Output the [x, y] coordinate of the center of the cell containing the given text.  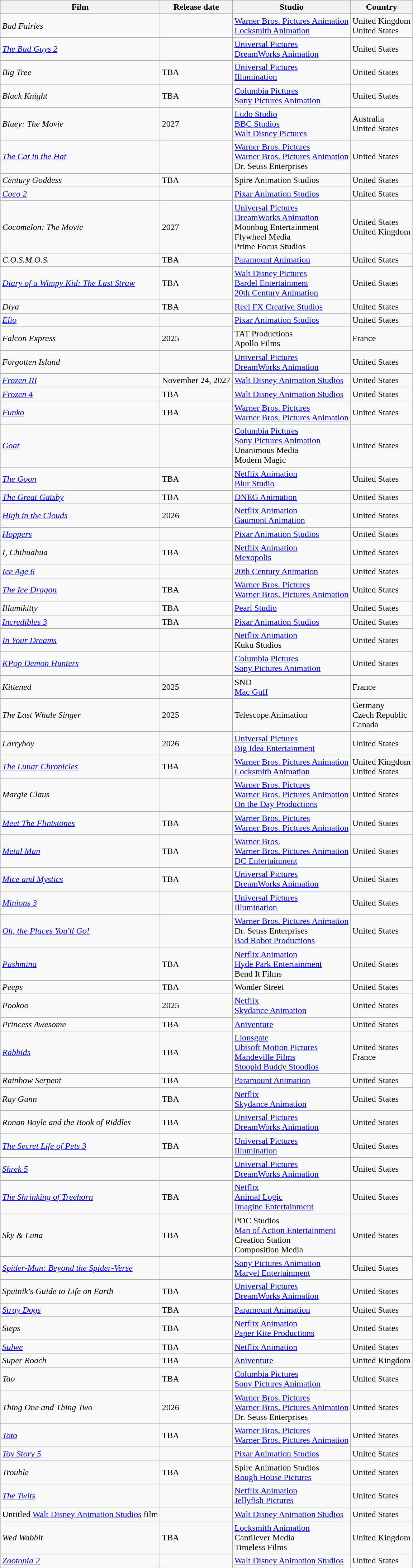
Rainbow Serpent [80, 1081]
Ice Age 6 [80, 571]
Margie Claus [80, 795]
Funko [80, 412]
Warner Bros. PicturesWarner Bros. Pictures AnimationOn the Day Productions [291, 795]
Tao [80, 1379]
United StatesUnited Kingdom [381, 227]
Sulwe [80, 1347]
I, Chihuahua [80, 552]
Walt Disney PicturesBardel Entertainment20th Century Animation [291, 283]
Spider-Man: Beyond the Spider-Verse [80, 1268]
Universal PicturesBig Idea Entertainment [291, 743]
Release date [196, 7]
POC StudiosMan of Action EntertainmentCreation StationComposition Media [291, 1235]
Kittened [80, 687]
Columbia PicturesSony Pictures AnimationUnanimous MediaModern Magic [291, 445]
Thing One and Thing Two [80, 1407]
The Ice Dragon [80, 590]
Steps [80, 1328]
Warner Bros. Pictures AnimationDr. Seuss EnterprisesBad Robot Productions [291, 931]
The Goon [80, 478]
Netflix AnimationGaumont Animation [291, 516]
Untitled Walt Disney Animation Studios film [80, 1514]
Netflix AnimationBlur Studio [291, 478]
Goat [80, 445]
Zootopia 2 [80, 1561]
Wed Wabbit [80, 1538]
The Lunar Chronicles [80, 767]
The Great Gatsby [80, 497]
Minions 3 [80, 902]
DNEG Animation [291, 497]
High in the Clouds [80, 516]
KPop Demon Hunters [80, 663]
Larryboy [80, 743]
Frozen 4 [80, 394]
Hoppers [80, 534]
Illumikitty [80, 608]
November 24, 2027 [196, 381]
Netflix AnimationPaper Kite Productions [291, 1328]
Toy Story 5 [80, 1454]
Rabbids [80, 1052]
Sky & Luna [80, 1235]
Black Knight [80, 95]
Reel FX Creative Studios [291, 307]
Bluey: The Movie [80, 124]
Telescope Animation [291, 715]
Mice and Mystics [80, 879]
Warner Bros.Warner Bros. Pictures AnimationDC Entertainment [291, 851]
Pearl Studio [291, 608]
The Cat in the Hat [80, 157]
United StatesFrance [381, 1052]
Peeps [80, 987]
Diary of a Wimpy Kid: The Last Straw [80, 283]
AustraliaUnited States [381, 124]
Incredibles 3 [80, 622]
Super Roach [80, 1360]
Big Tree [80, 72]
TAT ProductionsApollo Films [291, 339]
Century Goddess [80, 180]
The Secret Life of Pets 3 [80, 1146]
Netflix AnimationHyde Park EntertainmentBend It Films [291, 964]
Trouble [80, 1473]
The Twits [80, 1496]
Shrek 5 [80, 1169]
Ray Gunn [80, 1099]
Netflix AnimationJellyfish Pictures [291, 1496]
Spire Animation StudiosRough House Pictures [291, 1473]
Sputnik's Guide to Life on Earth [80, 1291]
Stray Dogs [80, 1310]
Metal Man [80, 851]
Cocomelon: The Movie [80, 227]
Film [80, 7]
20th Century Animation [291, 571]
Spire Animation Studios [291, 180]
C.O.S.M.O.S. [80, 260]
Netflix AnimationKuku Studios [291, 641]
Universal PicturesDreamWorks AnimationMoonbug EntertainmentFlywheel MediaPrime Focus Studios [291, 227]
Falcon Express [80, 339]
LionsgateUbisoft Motion PicturesMandeville FilmsStoopid Buddy Stoodios [291, 1052]
Princess Awesome [80, 1024]
The Bad Guys 2 [80, 49]
Toto [80, 1435]
Pookoo [80, 1006]
Netflix AnimationMexopolis [291, 552]
Sony Pictures AnimationMarvel Entertainment [291, 1268]
NetflixAnimal LogicImagine Entertainment [291, 1197]
Forgotten Island [80, 362]
Oh, the Places You'll Go! [80, 931]
Ronan Boyle and the Book of Riddles [80, 1123]
Pashmina [80, 964]
The Last Whale Singer [80, 715]
Bad Fairies [80, 26]
Studio [291, 7]
SNDMac Guff [291, 687]
Coco 2 [80, 194]
Meet The Flintstones [80, 823]
GermanyCzech RepublicCanada [381, 715]
In Your Dreams [80, 641]
Locksmith AnimationCantilever MediaTimeless Films [291, 1538]
Elio [80, 320]
Frozen III [80, 381]
Diya [80, 307]
Country [381, 7]
Netflix Animation [291, 1347]
Ludo StudioBBC StudiosWalt Disney Pictures [291, 124]
Wonder Street [291, 987]
The Shrinking of Treehorn [80, 1197]
